Output the [X, Y] coordinate of the center of the cell containing the given text.  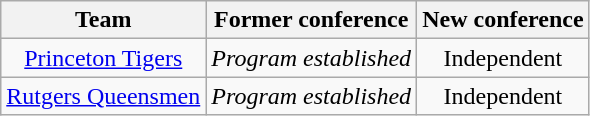
Team [104, 20]
Rutgers Queensmen [104, 96]
Former conference [312, 20]
Princeton Tigers [104, 58]
New conference [504, 20]
